Determine the (X, Y) coordinate at the center of the cell enclosing the given text.  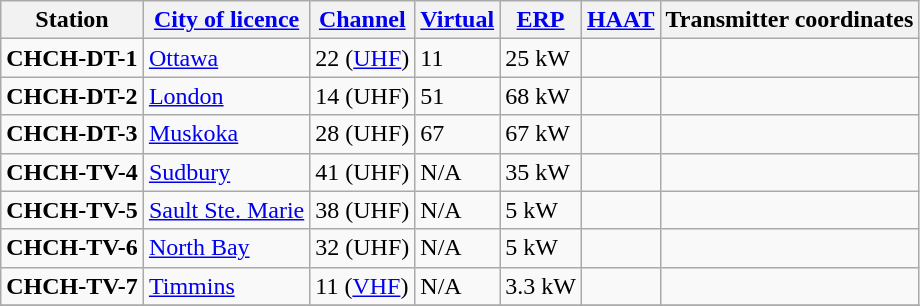
London (226, 96)
Transmitter coordinates (790, 20)
51 (458, 96)
32 (UHF) (362, 248)
Timmins (226, 286)
41 (UHF) (362, 172)
11 (458, 58)
Sudbury (226, 172)
25 kW (541, 58)
Virtual (458, 20)
CHCH-TV-5 (72, 210)
28 (UHF) (362, 134)
68 kW (541, 96)
CHCH-TV-6 (72, 248)
Ottawa (226, 58)
11 (VHF) (362, 286)
ERP (541, 20)
38 (UHF) (362, 210)
HAAT (620, 20)
67 kW (541, 134)
CHCH-DT-3 (72, 134)
Sault Ste. Marie (226, 210)
CHCH-DT-1 (72, 58)
Muskoka (226, 134)
14 (UHF) (362, 96)
Station (72, 20)
22 (UHF) (362, 58)
North Bay (226, 248)
3.3 kW (541, 286)
CHCH-TV-7 (72, 286)
Channel (362, 20)
CHCH-DT-2 (72, 96)
35 kW (541, 172)
CHCH-TV-4 (72, 172)
City of licence (226, 20)
67 (458, 134)
